Return [X, Y] of the center of cell containing provided text 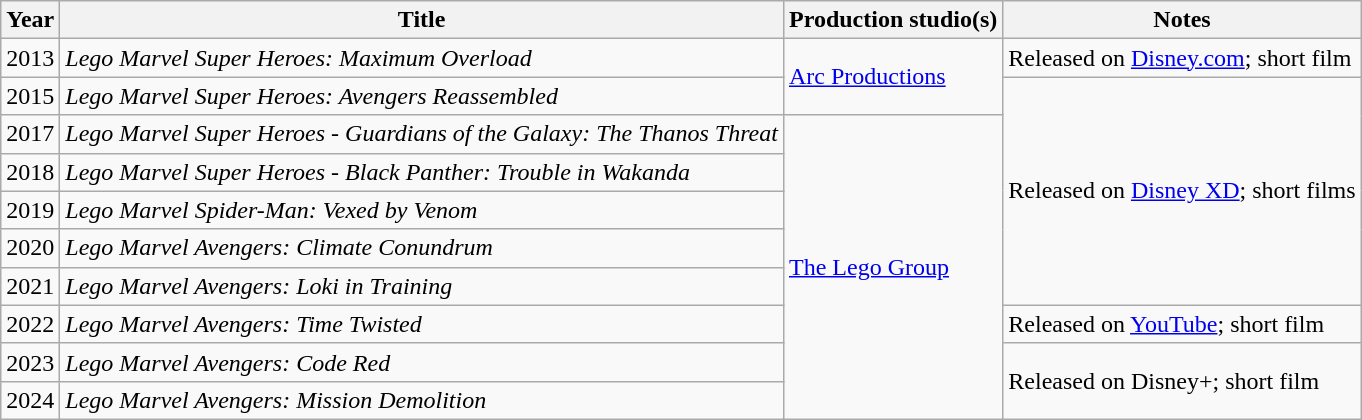
Lego Marvel Avengers: Climate Conundrum [422, 248]
Released on Disney.com; short film [1182, 58]
2017 [30, 134]
The Lego Group [892, 267]
Lego Marvel Avengers: Mission Demolition [422, 400]
2015 [30, 96]
Lego Marvel Super Heroes: Maximum Overload [422, 58]
Arc Productions [892, 77]
2019 [30, 210]
Lego Marvel Avengers: Loki in Training [422, 286]
Title [422, 20]
Lego Marvel Super Heroes: Avengers Reassembled [422, 96]
2021 [30, 286]
Released on YouTube; short film [1182, 324]
Released on Disney XD; short films [1182, 191]
Production studio(s) [892, 20]
Lego Marvel Super Heroes - Black Panther: Trouble in Wakanda [422, 172]
Released on Disney+; short film [1182, 381]
Lego Marvel Super Heroes - Guardians of the Galaxy: The Thanos Threat [422, 134]
Lego Marvel Avengers: Time Twisted [422, 324]
Notes [1182, 20]
Lego Marvel Spider-Man: Vexed by Venom [422, 210]
2022 [30, 324]
2023 [30, 362]
Year [30, 20]
Lego Marvel Avengers: Code Red [422, 362]
2020 [30, 248]
2018 [30, 172]
2024 [30, 400]
2013 [30, 58]
